Scan for the cell matching the given text and deliver its [x, y] coordinate at center. 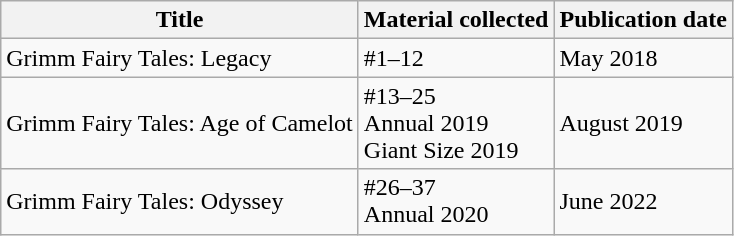
#13–25 Annual 2019 Giant Size 2019 [456, 123]
#26–37 Annual 2020 [456, 202]
Material collected [456, 20]
Grimm Fairy Tales: Legacy [180, 58]
Grimm Fairy Tales: Odyssey [180, 202]
May 2018 [643, 58]
June 2022 [643, 202]
August 2019 [643, 123]
#1–12 [456, 58]
Publication date [643, 20]
Title [180, 20]
Grimm Fairy Tales: Age of Camelot [180, 123]
